Return [X, Y] of the center of cell containing provided text 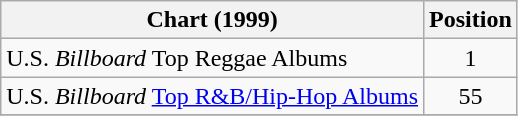
Position [471, 20]
55 [471, 96]
Chart (1999) [212, 20]
U.S. Billboard Top Reggae Albums [212, 58]
U.S. Billboard Top R&B/Hip-Hop Albums [212, 96]
1 [471, 58]
